Locate the cell with the specified text and output its [x, y] center coordinate. 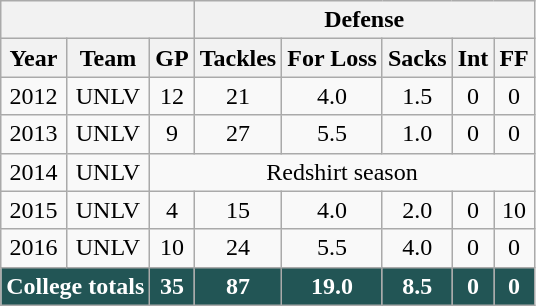
24 [238, 248]
GP [172, 58]
Sacks [417, 58]
2.0 [417, 210]
1.0 [417, 134]
Team [108, 58]
15 [238, 210]
2014 [34, 172]
27 [238, 134]
2013 [34, 134]
4 [172, 210]
Tackles [238, 58]
87 [238, 286]
College totals [76, 286]
1.5 [417, 96]
2012 [34, 96]
Redshirt season [342, 172]
19.0 [332, 286]
9 [172, 134]
For Loss [332, 58]
2016 [34, 248]
Defense [364, 20]
12 [172, 96]
21 [238, 96]
2015 [34, 210]
8.5 [417, 286]
Int [473, 58]
FF [514, 58]
35 [172, 286]
Year [34, 58]
